Determine the [x, y] coordinate at the center of the cell enclosing the given text.  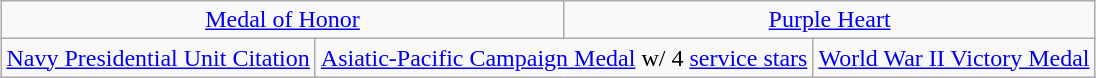
World War II Victory Medal [954, 58]
Navy Presidential Unit Citation [158, 58]
Purple Heart [830, 20]
Medal of Honor [282, 20]
Asiatic-Pacific Campaign Medal w/ 4 service stars [564, 58]
